Locate the cell with the specified text and output its [x, y] center coordinate. 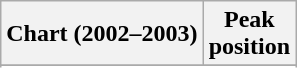
Peakposition [249, 34]
Chart (2002–2003) [102, 34]
